Output the (x, y) coordinate of the center of the cell containing the given text.  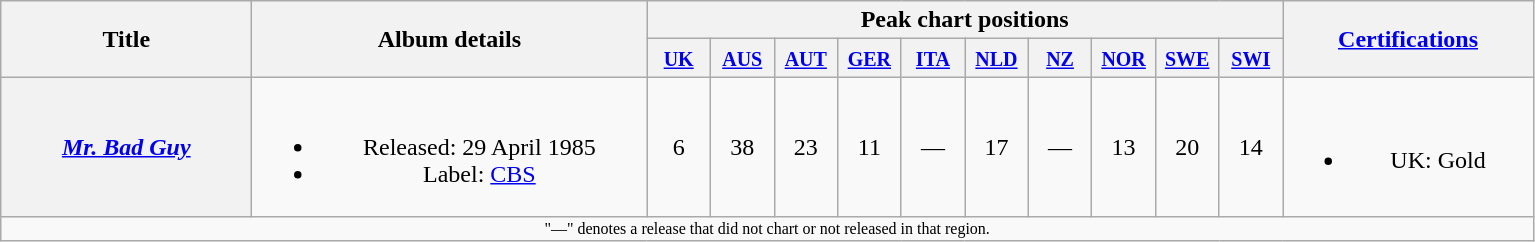
11 (870, 147)
UK (679, 58)
AUS (742, 58)
UK: Gold (1408, 147)
ITA (933, 58)
17 (997, 147)
6 (679, 147)
AUT (806, 58)
Peak chart positions (965, 20)
20 (1187, 147)
NOR (1124, 58)
GER (870, 58)
38 (742, 147)
NZ (1060, 58)
SWE (1187, 58)
Released: 29 April 1985Label: CBS (450, 147)
13 (1124, 147)
Mr. Bad Guy (126, 147)
Title (126, 39)
NLD (997, 58)
Certifications (1408, 39)
Album details (450, 39)
SWI (1251, 58)
"—" denotes a release that did not chart or not released in that region. (768, 229)
14 (1251, 147)
23 (806, 147)
